For the text-containing cell, return its midpoint in [X, Y] coordinate format. 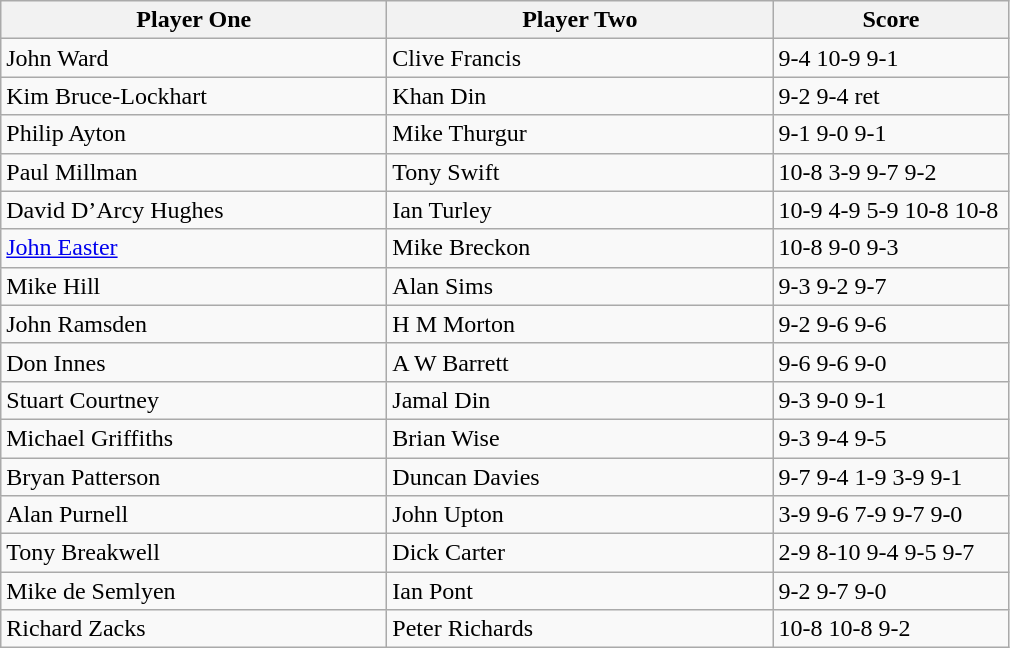
John Ramsden [194, 324]
10-8 10-8 9-2 [891, 629]
9-7 9-4 1-9 3-9 9-1 [891, 477]
Peter Richards [580, 629]
A W Barrett [580, 362]
9-4 10-9 9-1 [891, 58]
Player One [194, 20]
Khan Din [580, 96]
Alan Purnell [194, 515]
Brian Wise [580, 438]
Philip Ayton [194, 134]
Jamal Din [580, 400]
Ian Pont [580, 591]
9-3 9-4 9-5 [891, 438]
Clive Francis [580, 58]
Stuart Courtney [194, 400]
David D’Arcy Hughes [194, 210]
Mike Hill [194, 286]
3-9 9-6 7-9 9-7 9-0 [891, 515]
9-2 9-4 ret [891, 96]
9-2 9-7 9-0 [891, 591]
Score [891, 20]
Paul Millman [194, 172]
Bryan Patterson [194, 477]
Mike Thurgur [580, 134]
Tony Swift [580, 172]
10-8 9-0 9-3 [891, 248]
Michael Griffiths [194, 438]
9-1 9-0 9-1 [891, 134]
John Easter [194, 248]
9-3 9-2 9-7 [891, 286]
Tony Breakwell [194, 553]
9-2 9-6 9-6 [891, 324]
Don Innes [194, 362]
9-6 9-6 9-0 [891, 362]
9-3 9-0 9-1 [891, 400]
Duncan Davies [580, 477]
Dick Carter [580, 553]
2-9 8-10 9-4 9-5 9-7 [891, 553]
Ian Turley [580, 210]
Mike Breckon [580, 248]
Alan Sims [580, 286]
Player Two [580, 20]
10-9 4-9 5-9 10-8 10-8 [891, 210]
10-8 3-9 9-7 9-2 [891, 172]
Richard Zacks [194, 629]
Mike de Semlyen [194, 591]
Kim Bruce-Lockhart [194, 96]
H M Morton [580, 324]
John Upton [580, 515]
John Ward [194, 58]
